Search for the cell housing the specified text and yield its (x, y) center coordinate. 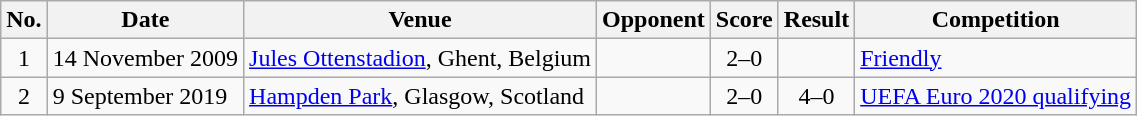
14 November 2009 (145, 58)
Hampden Park, Glasgow, Scotland (420, 96)
9 September 2019 (145, 96)
4–0 (816, 96)
Result (816, 20)
No. (24, 20)
Venue (420, 20)
Jules Ottenstadion, Ghent, Belgium (420, 58)
Friendly (996, 58)
Date (145, 20)
Opponent (654, 20)
Score (744, 20)
2 (24, 96)
1 (24, 58)
UEFA Euro 2020 qualifying (996, 96)
Competition (996, 20)
